Return [X, Y] of the center of cell containing provided text 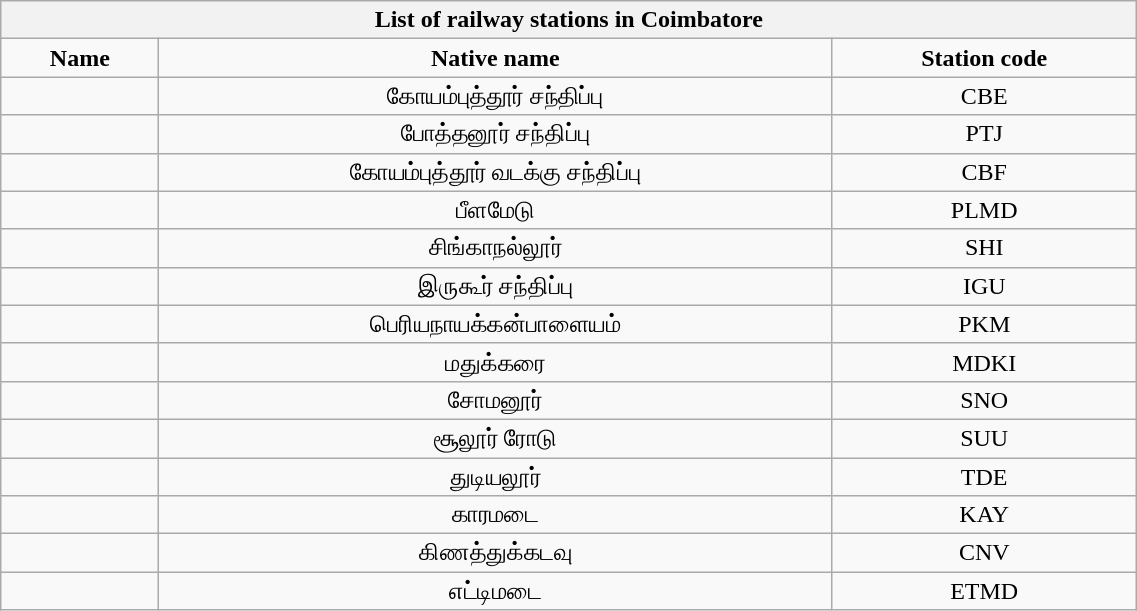
Station code [984, 58]
கிணத்துக்கடவு [496, 553]
CBF [984, 172]
பெரியநாயக்கன்பாளையம் [496, 324]
SHI [984, 248]
துடியலூர் [496, 477]
List of railway stations in Coimbatore [569, 20]
மதுக்கரை [496, 362]
MDKI [984, 362]
சிங்காநல்லூர் [496, 248]
சோமனூர் [496, 400]
Name [80, 58]
Native name [496, 58]
SUU [984, 438]
காரமடை [496, 515]
PLMD [984, 210]
KAY [984, 515]
ETMD [984, 591]
CNV [984, 553]
பீளமேடு [496, 210]
PTJ [984, 134]
சூலூர் ரோடு [496, 438]
SNO [984, 400]
TDE [984, 477]
CBE [984, 96]
கோயம்புத்தூர் வடக்கு சந்திப்பு [496, 172]
கோயம்புத்தூர் சந்திப்பு [496, 96]
இருகூர் சந்திப்பு [496, 286]
IGU [984, 286]
PKM [984, 324]
எட்டிமடை [496, 591]
போத்தனூர் சந்திப்பு [496, 134]
